Identify which cell holds the provided text, then report its [x, y] central coordinate. 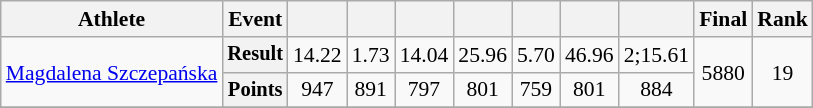
Athlete [112, 19]
Points [255, 90]
5.70 [536, 55]
947 [318, 90]
46.96 [590, 55]
884 [656, 90]
19 [782, 72]
Result [255, 55]
Event [255, 19]
Magdalena Szczepańska [112, 72]
759 [536, 90]
25.96 [482, 55]
14.22 [318, 55]
1.73 [371, 55]
797 [424, 90]
891 [371, 90]
14.04 [424, 55]
Rank [782, 19]
2;15.61 [656, 55]
Final [723, 19]
5880 [723, 72]
